Find where the given text appears and provide that cell's center as (x, y) coordinate. 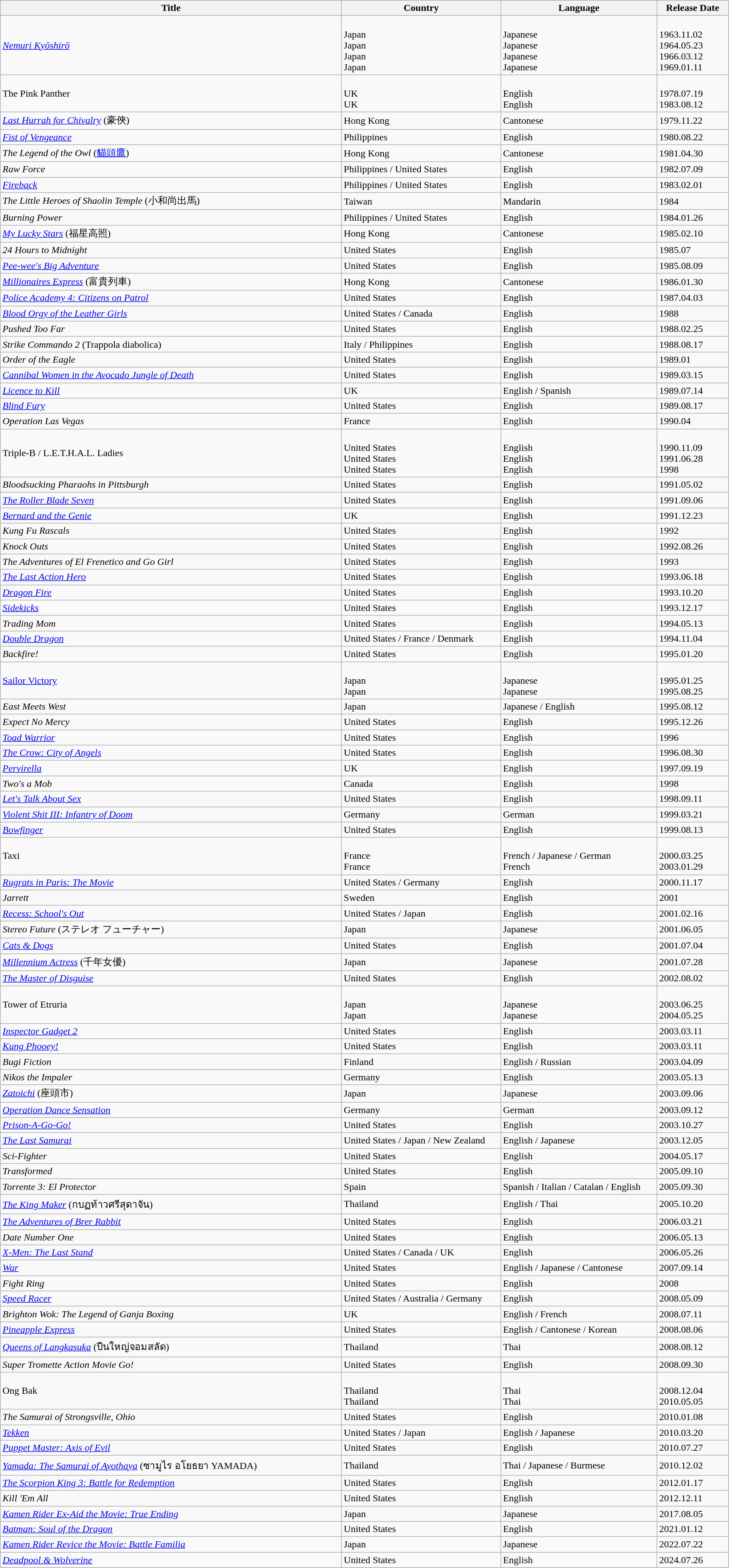
Canada (421, 784)
Toad Warrior (171, 738)
My Lucky Stars (福星高照) (171, 234)
2004.05.17 (693, 1156)
Dragon Fire (171, 592)
JapanJapanJapanJapan (421, 45)
1988.02.25 (693, 329)
1987.04.03 (693, 298)
1991.05.02 (693, 485)
Nemuri Kyōshirō (171, 45)
Double Dragon (171, 638)
Two's a Mob (171, 784)
1989.08.17 (693, 406)
2010.01.08 (693, 1417)
Speed Racer (171, 1299)
The Little Heroes of Shaolin Temple (小和尚出馬) (171, 201)
English / French (579, 1314)
2024.07.26 (693, 1560)
1999.08.13 (693, 830)
Fist of Vengeance (171, 137)
1989.03.15 (693, 375)
Spanish / Italian / Catalan / English (579, 1187)
ThaiThai (579, 1391)
Cannibal Women in the Avocado Jungle of Death (171, 375)
Pervirella (171, 768)
Philippines (421, 137)
2008.05.09 (693, 1299)
1995.01.20 (693, 654)
Cats & Dogs (171, 946)
2003.10.27 (693, 1125)
Operation Dance Sensation (171, 1110)
Torrente 3: El Protector (171, 1187)
2003.06.252004.05.25 (693, 1005)
1993.10.20 (693, 592)
The Master of Disguise (171, 978)
2008 (693, 1283)
2010.12.02 (693, 1465)
United States / Germany (421, 882)
Sidekicks (171, 608)
Backfire! (171, 654)
War (171, 1268)
Thai (579, 1347)
United StatesUnited StatesUnited States (421, 453)
English / Spanish (579, 390)
Transformed (171, 1171)
Bernard and the Genie (171, 516)
ThailandThailand (421, 1391)
United States / Australia / Germany (421, 1299)
Jarrett (171, 898)
Title (171, 8)
2005.10.20 (693, 1204)
Super Tromette Action Movie Go! (171, 1365)
France (421, 421)
The King Maker (กบฏท้าวศรีสุดาจัน) (171, 1204)
Batman: Soul of the Dragon (171, 1529)
1996 (693, 738)
United States / Canada / UK (421, 1253)
1985.08.09 (693, 266)
2012.01.17 (693, 1483)
Kamen Rider Ex-Aid the Movie: True Ending (171, 1513)
1996.08.30 (693, 753)
French / Japanese / GermanFrench (579, 856)
1995.08.12 (693, 707)
2000.11.17 (693, 882)
2001.02.16 (693, 913)
Zatoichi (座頭市) (171, 1093)
1963.11.021964.05.231966.03.121969.01.11 (693, 45)
2005.09.10 (693, 1171)
2003.04.09 (693, 1062)
Inspector Gadget 2 (171, 1031)
1995.01.251995.08.25 (693, 680)
Trading Mom (171, 623)
2006.05.13 (693, 1237)
The Pink Panther (171, 93)
JapaneseJapaneseJapaneseJapanese (579, 45)
Millionaires Express (富貴列車) (171, 282)
2006.05.26 (693, 1253)
Yamada: The Samurai of Ayothaya (ซามูไร อโยธยา YAMADA) (171, 1465)
Italy / Philippines (421, 344)
East Meets West (171, 707)
2008.12.042010.05.05 (693, 1391)
2022.07.22 (693, 1545)
1981.04.30 (693, 154)
X-Men: The Last Stand (171, 1253)
Pineapple Express (171, 1329)
Operation Las Vegas (171, 421)
1988 (693, 313)
2003.05.13 (693, 1077)
Queens of Langkasuka (ปืนใหญ่จอมสลัด) (171, 1347)
The Samurai of Strongsville, Ohio (171, 1417)
Mandarin (579, 201)
1991.12.23 (693, 516)
United States / France / Denmark (421, 638)
Pee-wee's Big Adventure (171, 266)
1990.04 (693, 421)
United States / Japan / New Zealand (421, 1141)
Blind Fury (171, 406)
2007.09.14 (693, 1268)
1979.11.22 (693, 120)
Blood Orgy of the Leather Girls (171, 313)
Fight Ring (171, 1283)
FranceFrance (421, 856)
Thai / Japanese / Burmese (579, 1465)
Raw Force (171, 169)
Bugi Fiction (171, 1062)
Burning Power (171, 218)
English / Cantonese / Korean (579, 1329)
Fireback (171, 185)
English / Thai (579, 1204)
1998.09.11 (693, 799)
Sci-Fighter (171, 1156)
2001.07.28 (693, 962)
2003.12.05 (693, 1141)
Release Date (693, 8)
Deadpool & Wolverine (171, 1560)
Strike Commando 2 (Trappola diabolica) (171, 344)
EnglishEnglishEnglish (579, 453)
2021.01.12 (693, 1529)
Taiwan (421, 201)
2003.09.12 (693, 1110)
1985.07 (693, 250)
2002.08.02 (693, 978)
Puppet Master: Axis of Evil (171, 1448)
2012.12.11 (693, 1498)
UKUK (421, 93)
Pushed Too Far (171, 329)
Country (421, 8)
Taxi (171, 856)
EnglishEnglish (579, 93)
The Adventures of El Frenetico and Go Girl (171, 562)
Stereo Future (ステレオ フューチャー) (171, 929)
Nikos the Impaler (171, 1077)
Millennium Actress (千年女優) (171, 962)
Police Academy 4: Citizens on Patrol (171, 298)
The Last Action Hero (171, 577)
2003.09.06 (693, 1093)
The Last Samurai (171, 1141)
Triple-B / L.E.T.H.A.L. Ladies (171, 453)
1989.01 (693, 359)
Last Hurrah for Chivalry (豪俠) (171, 120)
1984.01.26 (693, 218)
Kill 'Em All (171, 1498)
2001.06.05 (693, 929)
1983.02.01 (693, 185)
1992.08.26 (693, 546)
The Roller Blade Seven (171, 500)
24 Hours to Midnight (171, 250)
1999.03.21 (693, 814)
1992 (693, 531)
The Scorpion King 3: Battle for Redemption (171, 1483)
2008.07.11 (693, 1314)
Tower of Etruria (171, 1005)
Kung Phooey! (171, 1046)
Finland (421, 1062)
2008.08.12 (693, 1347)
Sailor Victory (171, 680)
1984 (693, 201)
2001 (693, 898)
Spain (421, 1187)
2008.08.06 (693, 1329)
Knock Outs (171, 546)
1982.07.09 (693, 169)
Bloodsucking Pharaohs in Pittsburgh (171, 485)
The Crow: City of Angels (171, 753)
Tekken (171, 1433)
2010.07.27 (693, 1448)
Rugrats in Paris: The Movie (171, 882)
Kung Fu Rascals (171, 531)
2010.03.20 (693, 1433)
Prison-A-Go-Go! (171, 1125)
The Adventures of Brer Rabbit (171, 1221)
2006.03.21 (693, 1221)
2000.03.252003.01.29 (693, 856)
1988.08.17 (693, 344)
1997.09.19 (693, 768)
Order of the Eagle (171, 359)
The Legend of the Owl (貓頭鷹) (171, 154)
Bowfinger (171, 830)
Licence to Kill (171, 390)
1990.11.091991.06.281998 (693, 453)
1998 (693, 784)
2008.09.30 (693, 1365)
Sweden (421, 898)
1986.01.30 (693, 282)
1978.07.191983.08.12 (693, 93)
1980.08.22 (693, 137)
Language (579, 8)
2017.08.05 (693, 1513)
Brighton Wok: The Legend of Ganja Boxing (171, 1314)
1994.05.13 (693, 623)
1991.09.06 (693, 500)
1994.11.04 (693, 638)
Violent Shit III: Infantry of Doom (171, 814)
1989.07.14 (693, 390)
English / Japanese / Cantonese (579, 1268)
2001.07.04 (693, 946)
Recess: School's Out (171, 913)
Ong Bak (171, 1391)
United States / Canada (421, 313)
Japanese / English (579, 707)
1995.12.26 (693, 722)
1993.06.18 (693, 577)
1993.12.17 (693, 608)
1985.02.10 (693, 234)
Let's Talk About Sex (171, 799)
1993 (693, 562)
Date Number One (171, 1237)
Expect No Mercy (171, 722)
2005.09.30 (693, 1187)
English / Russian (579, 1062)
Kamen Rider Revice the Movie: Battle Familia (171, 1545)
